Capture the cell that displays the provided text and extract its (X, Y) central coordinate. 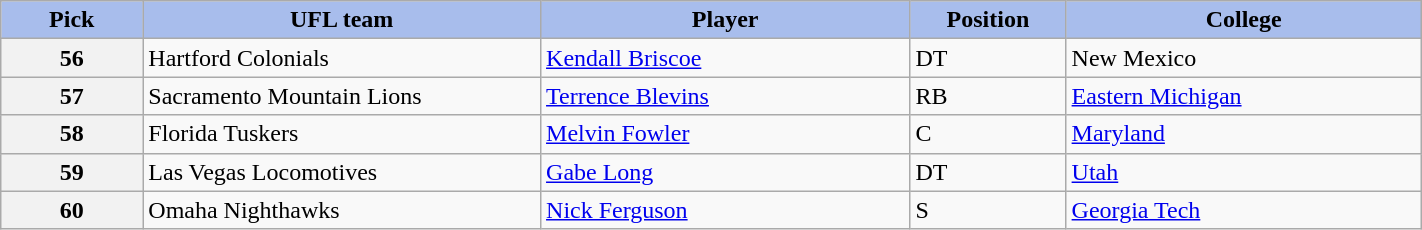
UFL team (342, 20)
Utah (1244, 172)
58 (72, 134)
Georgia Tech (1244, 210)
New Mexico (1244, 58)
Terrence Blevins (726, 96)
60 (72, 210)
RB (988, 96)
Pick (72, 20)
Melvin Fowler (726, 134)
S (988, 210)
Maryland (1244, 134)
56 (72, 58)
College (1244, 20)
Gabe Long (726, 172)
C (988, 134)
Sacramento Mountain Lions (342, 96)
Omaha Nighthawks (342, 210)
Position (988, 20)
Nick Ferguson (726, 210)
Player (726, 20)
Eastern Michigan (1244, 96)
Las Vegas Locomotives (342, 172)
Florida Tuskers (342, 134)
59 (72, 172)
Kendall Briscoe (726, 58)
Hartford Colonials (342, 58)
57 (72, 96)
